Detect which cell encompasses the target text, then output its (x, y) center coordinate. 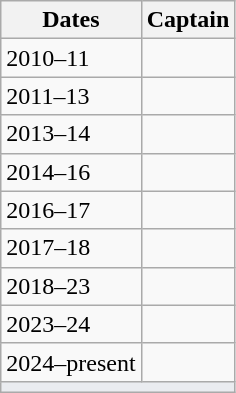
2023–24 (71, 324)
Dates (71, 20)
Captain (188, 20)
2010–11 (71, 58)
2011–13 (71, 96)
2013–14 (71, 134)
2016–17 (71, 210)
2017–18 (71, 248)
2018–23 (71, 286)
2024–present (71, 362)
2014–16 (71, 172)
